From the cell containing the given text, extract its center point as (x, y) coordinate. 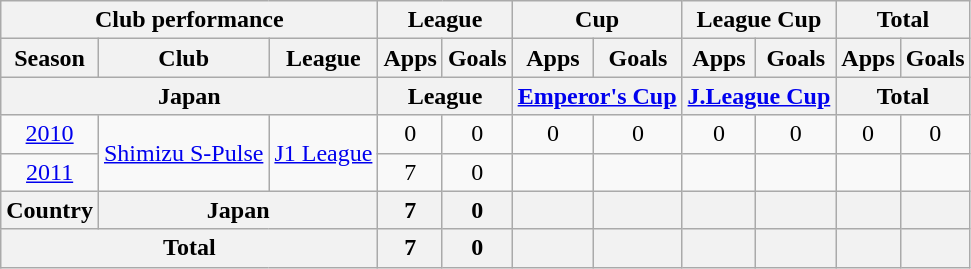
Season (50, 58)
J.League Cup (759, 96)
League Cup (759, 20)
Country (50, 210)
Shimizu S-Pulse (183, 153)
Club performance (190, 20)
J1 League (324, 153)
Club (183, 58)
Cup (597, 20)
2011 (50, 172)
2010 (50, 134)
Emperor's Cup (597, 96)
